Return (x, y) of the center of cell containing provided text 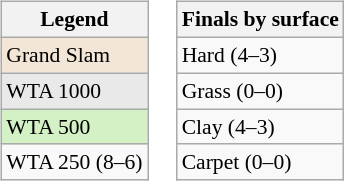
Carpet (0–0) (260, 162)
WTA 1000 (74, 91)
Finals by surface (260, 20)
WTA 500 (74, 127)
Grass (0–0) (260, 91)
Legend (74, 20)
Clay (4–3) (260, 127)
Hard (4–3) (260, 55)
Grand Slam (74, 55)
WTA 250 (8–6) (74, 162)
